Extract the (X, Y) coordinate from the center of the cell holding the provided text.  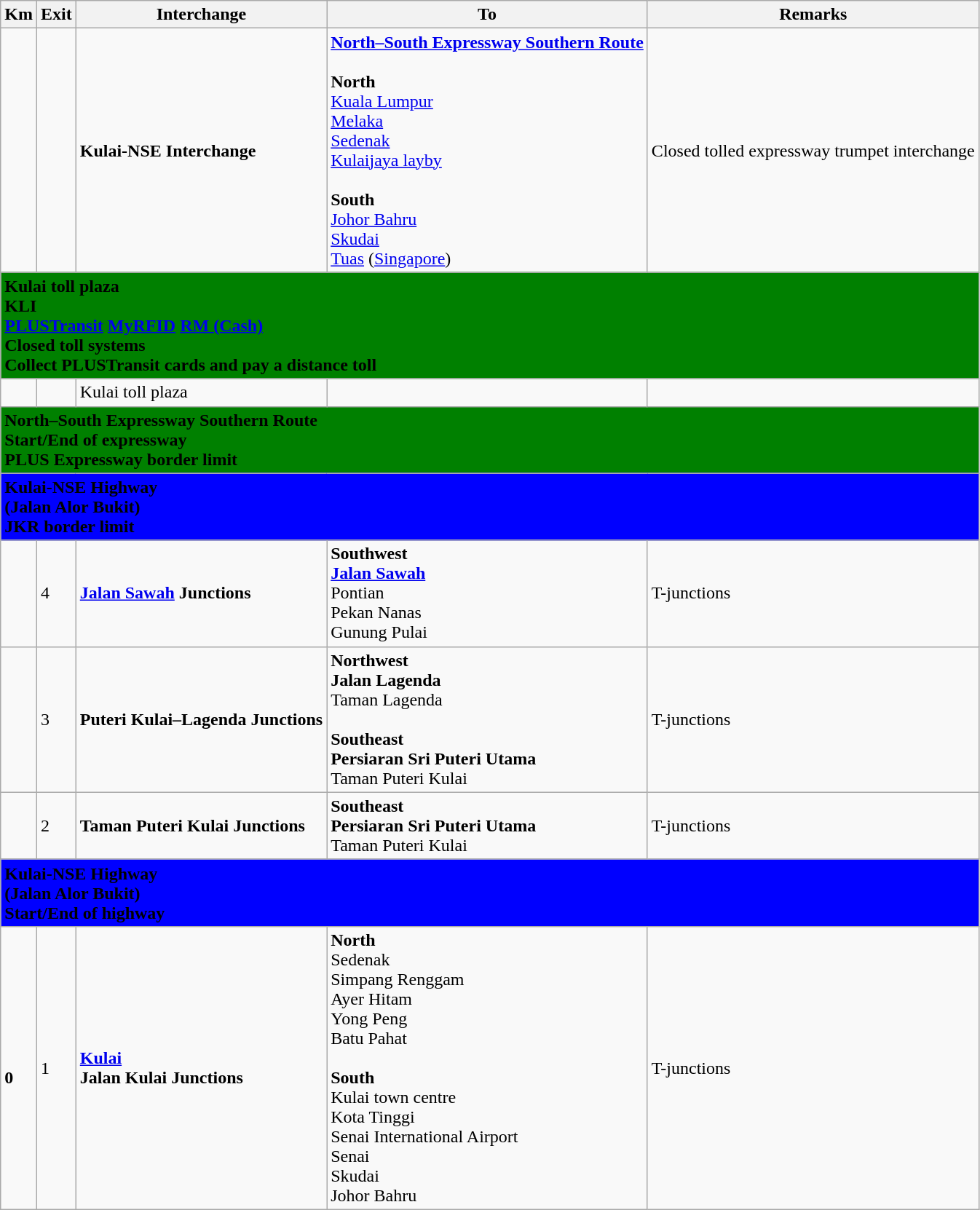
2 (56, 826)
NorthwestJalan LagendaTaman LagendaSoutheastPersiaran Sri Puteri UtamaTaman Puteri Kulai (488, 719)
Kulai toll plaza (201, 392)
Kulai-NSE Interchange (201, 150)
Exit (56, 15)
Kulai-NSE Highway(Jalan Alor Bukit)JKR border limit (490, 507)
Km (19, 15)
3 (56, 719)
North–South Expressway Southern RouteStart/End of expresswayPLUS Expressway border limit (490, 440)
4 (56, 593)
0 (19, 1067)
Closed tolled expressway trumpet interchange (813, 150)
Southwest Jalan SawahPontianPekan NanasGunung Pulai (488, 593)
Interchange (201, 15)
Kulai-NSE Highway(Jalan Alor Bukit)Start/End of highway (490, 893)
Remarks (813, 15)
KulaiJalan Kulai Junctions (201, 1067)
Jalan Sawah Junctions (201, 593)
Kulai toll plazaKLIPLUSTransit MyRFID RM (Cash)Closed toll systemsCollect PLUSTransit cards and pay a distance toll (490, 325)
North Sedenak Simpang Renggam Ayer Hitam Yong Peng Batu PahatSouth Kulai town centre Kota Tinggi Senai International Airport Senai Skudai Johor Bahru (488, 1067)
Puteri Kulai–Lagenda Junctions (201, 719)
To (488, 15)
North–South Expressway Southern RouteNorth Kuala Lumpur Melaka Sedenak Kulaijaya laybySouth Johor Bahru Skudai Tuas (Singapore) (488, 150)
Taman Puteri Kulai Junctions (201, 826)
SoutheastPersiaran Sri Puteri UtamaTaman Puteri Kulai (488, 826)
1 (56, 1067)
